Search for the cell housing the specified text and yield its [x, y] center coordinate. 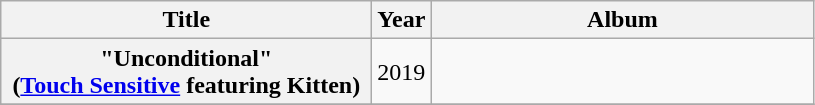
Year [402, 20]
"Unconditional"(Touch Sensitive featuring Kitten) [186, 72]
Title [186, 20]
Album [622, 20]
2019 [402, 72]
